Detect which cell encompasses the target text, then output its [X, Y] center coordinate. 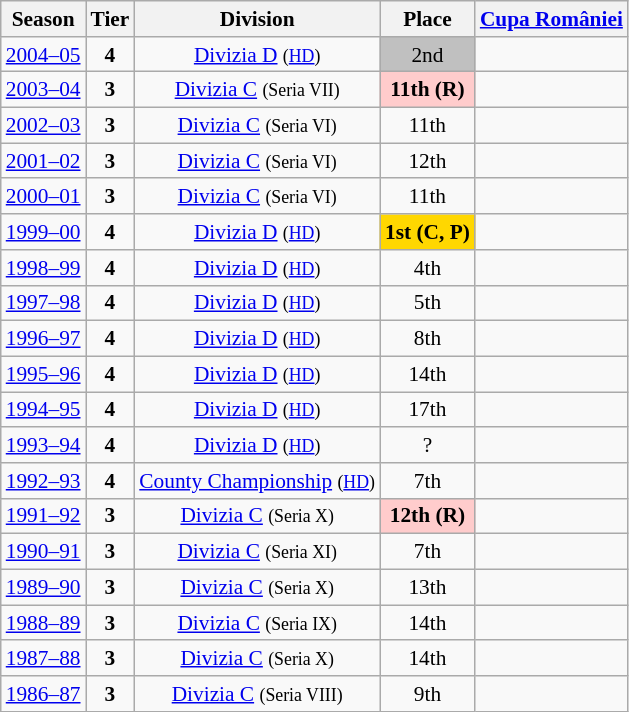
Tier [110, 19]
13th [428, 587]
Divizia C (Seria VII) [257, 90]
2000–01 [44, 197]
? [428, 445]
2003–04 [44, 90]
Divizia C (Seria IX) [257, 623]
Place [428, 19]
1992–93 [44, 481]
8th [428, 339]
1988–89 [44, 623]
1990–91 [44, 552]
1989–90 [44, 587]
Divizia C (Seria VIII) [257, 694]
1996–97 [44, 339]
1986–87 [44, 694]
4th [428, 268]
1st (C, P) [428, 232]
Division [257, 19]
5th [428, 303]
2004–05 [44, 55]
2nd [428, 55]
County Championship (HD) [257, 481]
Season [44, 19]
11th (R) [428, 90]
2001–02 [44, 161]
1993–94 [44, 445]
Cupa României [552, 19]
12th [428, 161]
1995–96 [44, 374]
17th [428, 410]
1997–98 [44, 303]
1999–00 [44, 232]
1987–88 [44, 659]
1991–92 [44, 516]
1994–95 [44, 410]
9th [428, 694]
1998–99 [44, 268]
12th (R) [428, 516]
Divizia C (Seria XI) [257, 552]
2002–03 [44, 126]
